Detect which cell encompasses the target text, then output its [x, y] center coordinate. 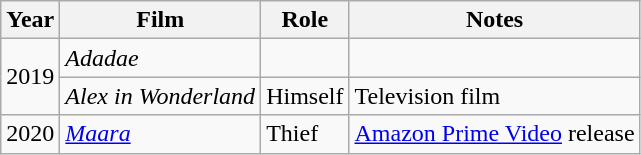
Maara [160, 134]
Year [30, 20]
Film [160, 20]
2020 [30, 134]
Thief [305, 134]
Amazon Prime Video release [494, 134]
Role [305, 20]
Alex in Wonderland [160, 96]
Adadae [160, 58]
2019 [30, 77]
Himself [305, 96]
Notes [494, 20]
Television film [494, 96]
